For the text-containing cell, return its midpoint in [X, Y] coordinate format. 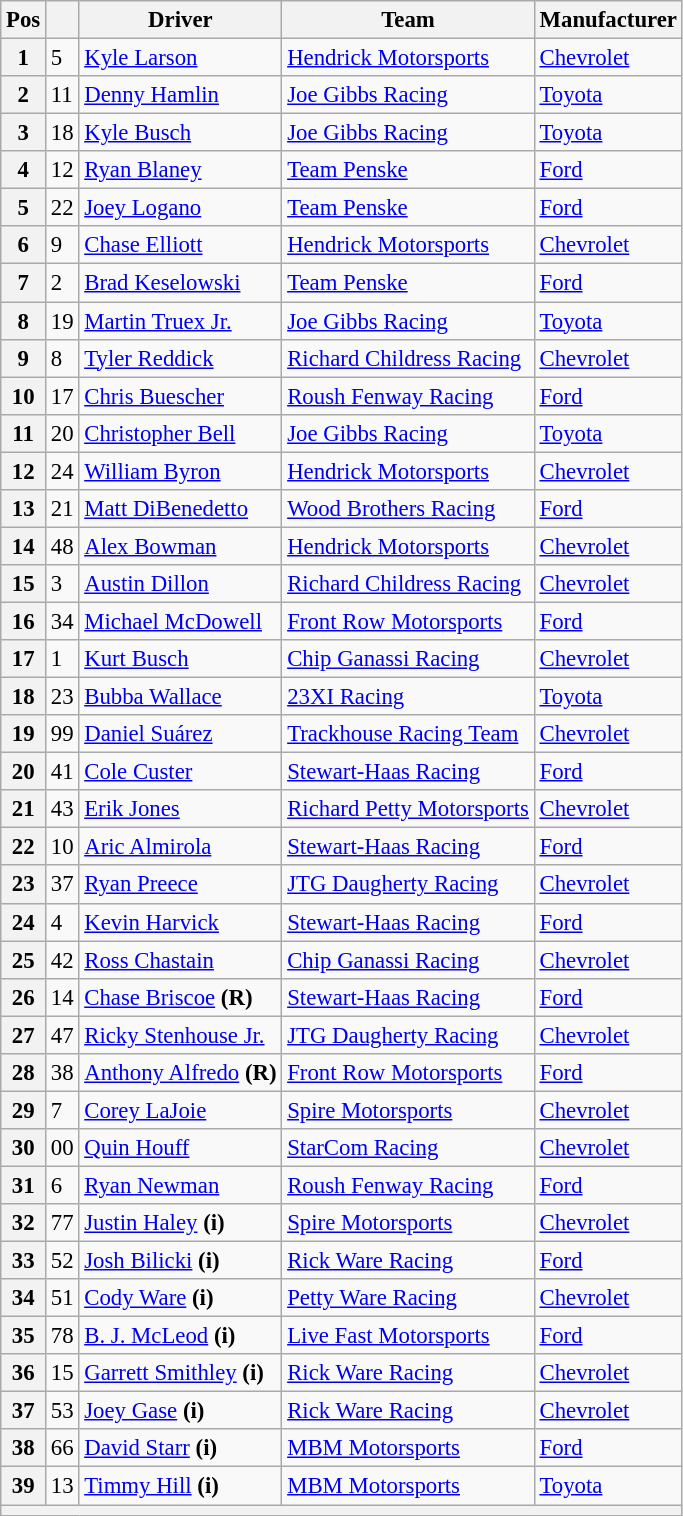
Chase Elliott [180, 245]
41 [62, 772]
Pos [24, 20]
77 [62, 1223]
27 [24, 1035]
Ryan Preece [180, 885]
39 [24, 1486]
00 [62, 1148]
Michael McDowell [180, 621]
36 [24, 1373]
StarCom Racing [408, 1148]
Bubba Wallace [180, 697]
William Byron [180, 471]
Tyler Reddick [180, 358]
Joey Logano [180, 208]
Garrett Smithley (i) [180, 1373]
42 [62, 960]
30 [24, 1148]
Austin Dillon [180, 584]
29 [24, 1110]
Timmy Hill (i) [180, 1486]
B. J. McLeod (i) [180, 1336]
78 [62, 1336]
Ryan Blaney [180, 170]
Kevin Harvick [180, 922]
Matt DiBenedetto [180, 509]
Joey Gase (i) [180, 1411]
Aric Almirola [180, 847]
David Starr (i) [180, 1449]
Richard Petty Motorsports [408, 809]
16 [24, 621]
Alex Bowman [180, 546]
Christopher Bell [180, 433]
35 [24, 1336]
23XI Racing [408, 697]
Cody Ware (i) [180, 1298]
Martin Truex Jr. [180, 321]
Driver [180, 20]
Erik Jones [180, 809]
Team [408, 20]
Brad Keselowski [180, 283]
52 [62, 1261]
31 [24, 1185]
Daniel Suárez [180, 734]
Corey LaJoie [180, 1110]
28 [24, 1073]
Justin Haley (i) [180, 1223]
99 [62, 734]
Wood Brothers Racing [408, 509]
Denny Hamlin [180, 95]
48 [62, 546]
Petty Ware Racing [408, 1298]
Chase Briscoe (R) [180, 997]
Ricky Stenhouse Jr. [180, 1035]
26 [24, 997]
Kyle Larson [180, 58]
Trackhouse Racing Team [408, 734]
Manufacturer [608, 20]
66 [62, 1449]
43 [62, 809]
Quin Houff [180, 1148]
Kyle Busch [180, 133]
Chris Buescher [180, 396]
Josh Bilicki (i) [180, 1261]
Ross Chastain [180, 960]
Cole Custer [180, 772]
Live Fast Motorsports [408, 1336]
Kurt Busch [180, 659]
47 [62, 1035]
51 [62, 1298]
33 [24, 1261]
53 [62, 1411]
Ryan Newman [180, 1185]
25 [24, 960]
Anthony Alfredo (R) [180, 1073]
32 [24, 1223]
